Pinpoint the cell where the given text exists, returning its [x, y] midpoint coordinate. 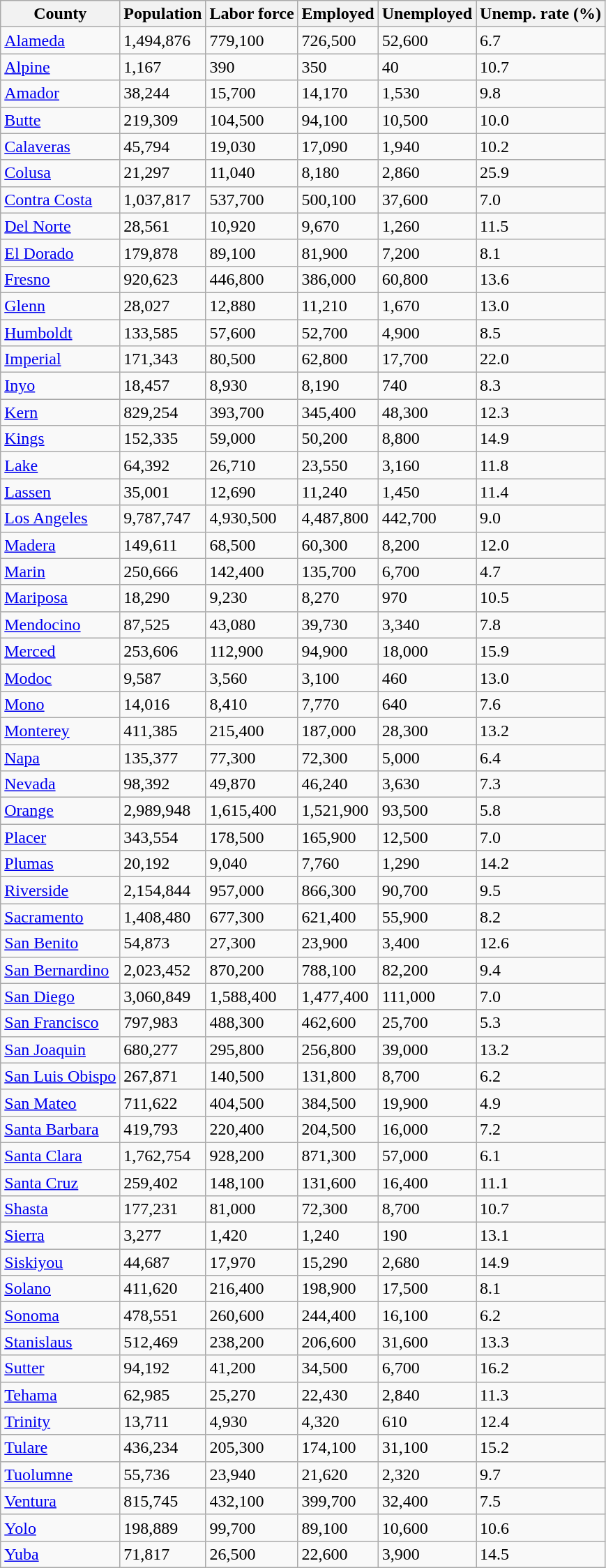
Stanislaus [60, 1342]
Marin [60, 572]
32,400 [427, 1501]
8.2 [541, 917]
Kern [60, 412]
7.6 [541, 704]
610 [427, 1421]
80,500 [252, 359]
3,100 [338, 678]
21,620 [338, 1474]
12,690 [252, 492]
14.2 [541, 864]
8,410 [252, 704]
462,600 [338, 1023]
149,611 [163, 545]
815,745 [163, 1501]
3,630 [427, 784]
17,700 [427, 359]
28,300 [427, 731]
Trinity [60, 1421]
6.7 [541, 40]
432,100 [252, 1501]
253,606 [163, 651]
Modoc [60, 678]
411,385 [163, 731]
4,900 [427, 333]
39,000 [427, 1050]
11.8 [541, 465]
2,989,948 [163, 811]
142,400 [252, 572]
Santa Cruz [60, 1183]
512,469 [163, 1342]
2,840 [427, 1395]
13,711 [163, 1421]
205,300 [252, 1448]
Ventura [60, 1501]
866,300 [338, 890]
15.9 [541, 651]
14,170 [338, 94]
5,000 [427, 757]
98,392 [163, 784]
404,500 [252, 1103]
4,930,500 [252, 518]
148,100 [252, 1183]
9.5 [541, 890]
23,940 [252, 1474]
174,100 [338, 1448]
Mendocino [60, 625]
131,800 [338, 1076]
50,200 [338, 439]
10.5 [541, 598]
1,260 [427, 226]
Santa Clara [60, 1156]
15,290 [338, 1262]
Sierra [60, 1236]
871,300 [338, 1156]
17,500 [427, 1289]
11,210 [338, 306]
77,300 [252, 757]
60,300 [338, 545]
Fresno [60, 279]
1,521,900 [338, 811]
621,400 [338, 917]
28,561 [163, 226]
9.4 [541, 970]
55,736 [163, 1474]
7.5 [541, 1501]
2,860 [427, 173]
1,615,400 [252, 811]
Mariposa [60, 598]
9,040 [252, 864]
133,585 [163, 333]
94,900 [338, 651]
93,500 [427, 811]
28,027 [163, 306]
779,100 [252, 40]
797,983 [163, 1023]
45,794 [163, 147]
21,297 [163, 173]
111,000 [427, 996]
Sonoma [60, 1315]
9,670 [338, 226]
7.2 [541, 1129]
Tulare [60, 1448]
Kings [60, 439]
7.8 [541, 625]
Sutter [60, 1368]
4,487,800 [338, 518]
23,900 [338, 943]
3,340 [427, 625]
27,300 [252, 943]
1,530 [427, 94]
9,230 [252, 598]
8.3 [541, 386]
San Joaquin [60, 1050]
37,600 [427, 200]
Imperial [60, 359]
6.4 [541, 757]
178,500 [252, 837]
8,270 [338, 598]
9,787,747 [163, 518]
4,930 [252, 1421]
55,900 [427, 917]
Lassen [60, 492]
829,254 [163, 412]
99,700 [252, 1528]
8,180 [338, 173]
250,666 [163, 572]
34,500 [338, 1368]
4.9 [541, 1103]
Napa [60, 757]
190 [427, 1236]
52,600 [427, 40]
436,234 [163, 1448]
57,600 [252, 333]
12.0 [541, 545]
17,970 [252, 1262]
9.0 [541, 518]
81,000 [252, 1209]
7,200 [427, 253]
446,800 [252, 279]
25.9 [541, 173]
8,200 [427, 545]
El Dorado [60, 253]
8.5 [541, 333]
1,477,400 [338, 996]
537,700 [252, 200]
187,000 [338, 731]
Los Angeles [60, 518]
5.3 [541, 1023]
2,154,844 [163, 890]
Colusa [60, 173]
2,680 [427, 1262]
22,600 [338, 1554]
Labor force [252, 14]
1,290 [427, 864]
43,080 [252, 625]
94,192 [163, 1368]
35,001 [163, 492]
1,670 [427, 306]
131,600 [338, 1183]
238,200 [252, 1342]
14,016 [163, 704]
San Luis Obispo [60, 1076]
680,277 [163, 1050]
10,500 [427, 120]
928,200 [252, 1156]
7.3 [541, 784]
8,190 [338, 386]
Sacramento [60, 917]
7,770 [338, 704]
Unemployed [427, 14]
Shasta [60, 1209]
Inyo [60, 386]
Yuba [60, 1554]
244,400 [338, 1315]
10,600 [427, 1528]
31,600 [427, 1342]
Madera [60, 545]
1,588,400 [252, 996]
5.8 [541, 811]
Santa Barbara [60, 1129]
44,687 [163, 1262]
204,500 [338, 1129]
23,550 [338, 465]
68,500 [252, 545]
8,800 [427, 439]
Butte [60, 120]
16,400 [427, 1183]
135,700 [338, 572]
112,900 [252, 651]
1,167 [163, 67]
San Diego [60, 996]
40 [427, 67]
7,760 [338, 864]
62,800 [338, 359]
62,985 [163, 1395]
1,450 [427, 492]
Glenn [60, 306]
San Francisco [60, 1023]
2,023,452 [163, 970]
15,700 [252, 94]
41,200 [252, 1368]
39,730 [338, 625]
460 [427, 678]
Mono [60, 704]
1,762,754 [163, 1156]
13.6 [541, 279]
4,320 [338, 1421]
12.6 [541, 943]
10.2 [541, 147]
6.1 [541, 1156]
1,420 [252, 1236]
10.6 [541, 1528]
10.0 [541, 120]
Orange [60, 811]
920,623 [163, 279]
216,400 [252, 1289]
4.7 [541, 572]
9.8 [541, 94]
13.3 [541, 1342]
740 [427, 386]
38,244 [163, 94]
San Mateo [60, 1103]
788,100 [338, 970]
206,600 [338, 1342]
13.1 [541, 1236]
Lake [60, 465]
60,800 [427, 279]
12.4 [541, 1421]
18,457 [163, 386]
Yolo [60, 1528]
3,900 [427, 1554]
198,889 [163, 1528]
3,160 [427, 465]
Alameda [60, 40]
343,554 [163, 837]
9.7 [541, 1474]
19,900 [427, 1103]
12,500 [427, 837]
18,000 [427, 651]
Tuolumne [60, 1474]
152,335 [163, 439]
Tehama [60, 1395]
1,037,817 [163, 200]
15.2 [541, 1448]
11.4 [541, 492]
488,300 [252, 1023]
3,277 [163, 1236]
16,100 [427, 1315]
870,200 [252, 970]
1,940 [427, 147]
16,000 [427, 1129]
71,817 [163, 1554]
Siskiyou [60, 1262]
970 [427, 598]
22,430 [338, 1395]
726,500 [338, 40]
104,500 [252, 120]
San Bernardino [60, 970]
386,000 [338, 279]
215,400 [252, 731]
179,878 [163, 253]
2,320 [427, 1474]
Del Norte [60, 226]
711,622 [163, 1103]
677,300 [252, 917]
25,700 [427, 1023]
Solano [60, 1289]
County [60, 14]
52,700 [338, 333]
219,309 [163, 120]
19,030 [252, 147]
10,920 [252, 226]
256,800 [338, 1050]
1,408,480 [163, 917]
140,500 [252, 1076]
500,100 [338, 200]
11,040 [252, 173]
1,240 [338, 1236]
Calaveras [60, 147]
22.0 [541, 359]
64,392 [163, 465]
260,600 [252, 1315]
82,200 [427, 970]
25,270 [252, 1395]
16.2 [541, 1368]
54,873 [163, 943]
46,240 [338, 784]
Employed [338, 14]
87,525 [163, 625]
11,240 [338, 492]
177,231 [163, 1209]
Unemp. rate (%) [541, 14]
345,400 [338, 412]
Population [163, 14]
26,710 [252, 465]
49,870 [252, 784]
478,551 [163, 1315]
9,587 [163, 678]
411,620 [163, 1289]
171,343 [163, 359]
Merced [60, 651]
20,192 [163, 864]
81,900 [338, 253]
198,900 [338, 1289]
San Benito [60, 943]
90,700 [427, 890]
3,060,849 [163, 996]
Riverside [60, 890]
11.1 [541, 1183]
Contra Costa [60, 200]
Placer [60, 837]
18,290 [163, 598]
Alpine [60, 67]
Monterey [60, 731]
94,100 [338, 120]
350 [338, 67]
59,000 [252, 439]
57,000 [427, 1156]
393,700 [252, 412]
Amador [60, 94]
390 [252, 67]
14.5 [541, 1554]
12.3 [541, 412]
135,377 [163, 757]
165,900 [338, 837]
8,930 [252, 386]
48,300 [427, 412]
3,560 [252, 678]
220,400 [252, 1129]
419,793 [163, 1129]
640 [427, 704]
26,500 [252, 1554]
17,090 [338, 147]
3,400 [427, 943]
442,700 [427, 518]
399,700 [338, 1501]
1,494,876 [163, 40]
31,100 [427, 1448]
259,402 [163, 1183]
384,500 [338, 1103]
11.3 [541, 1395]
Humboldt [60, 333]
267,871 [163, 1076]
957,000 [252, 890]
295,800 [252, 1050]
Plumas [60, 864]
Nevada [60, 784]
12,880 [252, 306]
11.5 [541, 226]
